Detect which cell encompasses the target text, then output its (x, y) center coordinate. 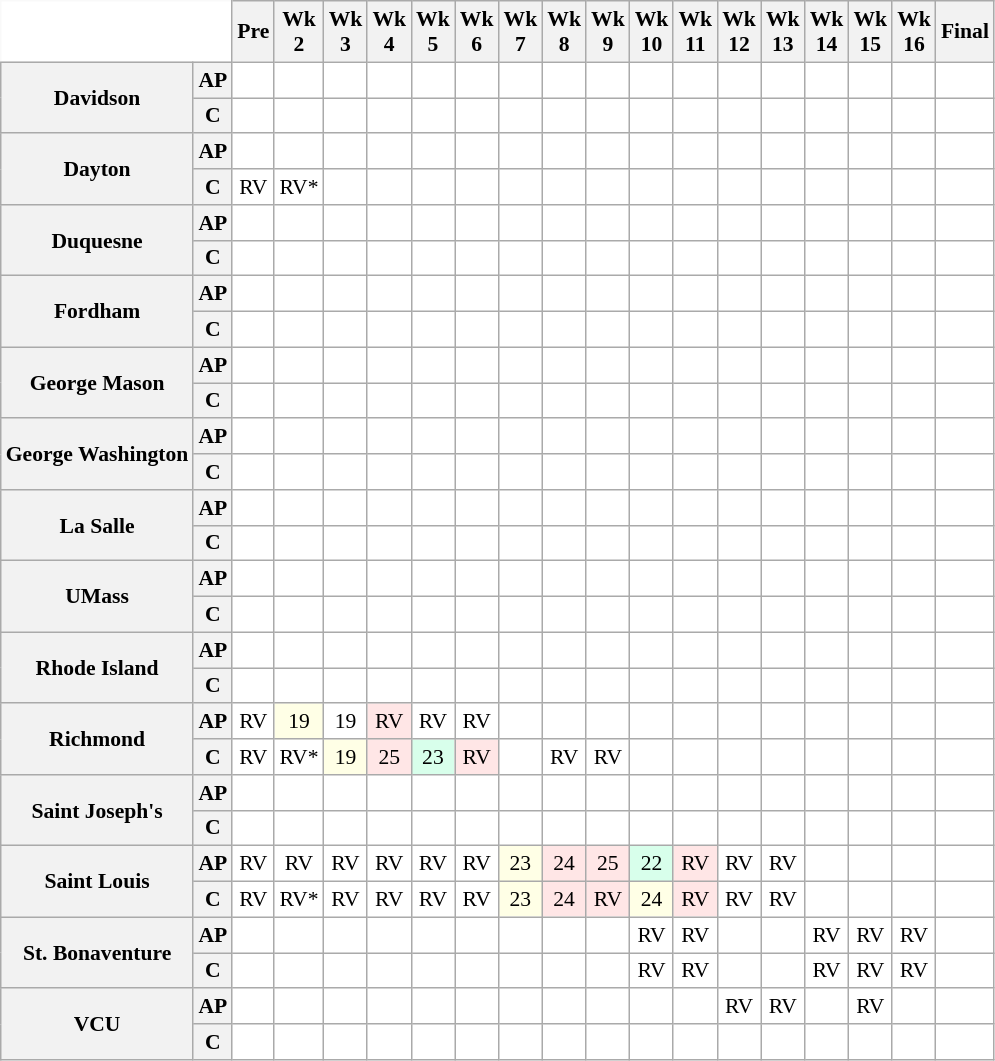
22 (652, 864)
Wk5 (433, 32)
Pre (253, 32)
Rhode Island (98, 668)
Wk15 (870, 32)
George Mason (98, 382)
Wk13 (783, 32)
Fordham (98, 312)
Wk14 (827, 32)
Wk8 (564, 32)
VCU (98, 1024)
Wk11 (695, 32)
Dayton (98, 170)
Wk4 (389, 32)
Wk9 (608, 32)
Wk16 (914, 32)
Wk6 (477, 32)
Davidson (98, 98)
Wk10 (652, 32)
Wk3 (346, 32)
Duquesne (98, 240)
Wk7 (521, 32)
George Washington (98, 454)
UMass (98, 596)
La Salle (98, 526)
Final (965, 32)
Richmond (98, 740)
St. Bonaventure (98, 952)
Wk12 (739, 32)
Wk2 (298, 32)
Saint Louis (98, 882)
Saint Joseph's (98, 810)
